From the cell containing the given text, extract its center point as [X, Y] coordinate. 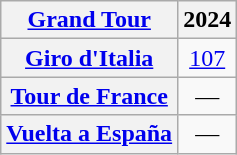
Vuelta a España [90, 134]
Giro d'Italia [90, 58]
2024 [208, 20]
107 [208, 58]
Grand Tour [90, 20]
Tour de France [90, 96]
